Output the [x, y] coordinate of the center of the cell containing the given text.  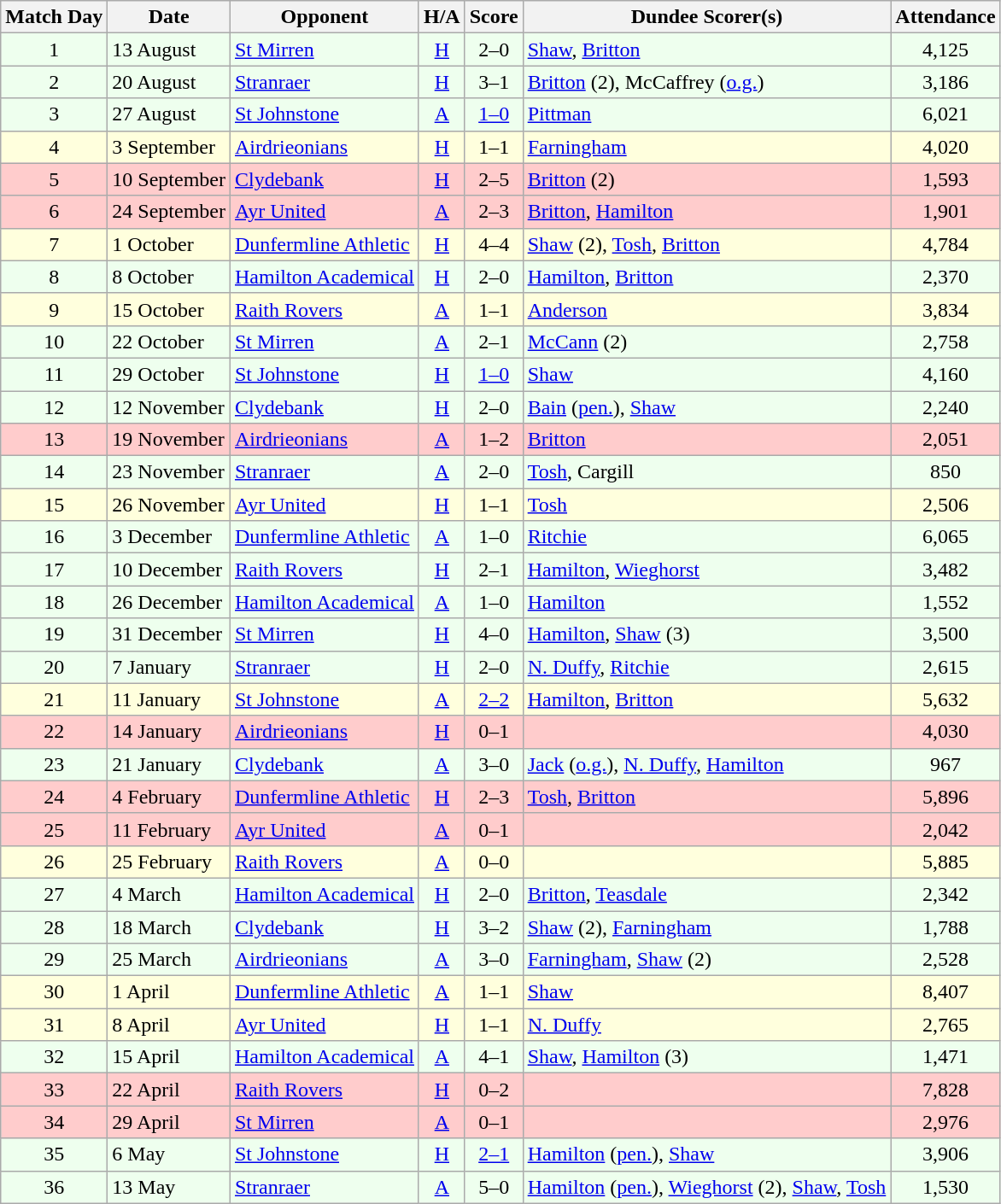
Tosh [707, 505]
2,051 [945, 440]
10 September [169, 179]
1,593 [945, 179]
5,885 [945, 862]
11 February [169, 829]
H/A [442, 17]
3,186 [945, 82]
Britton, Teasdale [707, 894]
Britton, Hamilton [707, 212]
15 April [169, 1057]
1,471 [945, 1057]
4–1 [494, 1057]
27 [55, 894]
7 January [169, 667]
2,976 [945, 1122]
4,030 [945, 732]
1–2 [494, 440]
3–2 [494, 926]
Hamilton [707, 602]
16 [55, 537]
4–0 [494, 634]
2,240 [945, 407]
9 [55, 309]
18 [55, 602]
28 [55, 926]
1 [55, 50]
Hamilton (pen.), Wieghorst (2), Shaw, Tosh [707, 1187]
8,407 [945, 992]
10 December [169, 570]
20 [55, 667]
6,021 [945, 114]
1 October [169, 244]
36 [55, 1187]
2 [55, 82]
McCann (2) [707, 342]
32 [55, 1057]
3 September [169, 147]
3,482 [945, 570]
Britton (2), McCaffrey (o.g.) [707, 82]
Tosh, Cargill [707, 472]
4,125 [945, 50]
19 November [169, 440]
22 April [169, 1090]
Opponent [325, 17]
15 October [169, 309]
Britton (2) [707, 179]
24 [55, 797]
13 [55, 440]
2,370 [945, 277]
Match Day [55, 17]
24 September [169, 212]
3,500 [945, 634]
26 November [169, 505]
2–2 [494, 699]
Attendance [945, 17]
Bain (pen.), Shaw [707, 407]
3,834 [945, 309]
23 [55, 764]
Pittman [707, 114]
18 March [169, 926]
Hamilton (pen.), Shaw [707, 1154]
25 February [169, 862]
35 [55, 1154]
4 [55, 147]
3 December [169, 537]
Farningham, Shaw (2) [707, 960]
2,528 [945, 960]
29 [55, 960]
2–5 [494, 179]
N. Duffy [707, 1025]
1 April [169, 992]
34 [55, 1122]
2,615 [945, 667]
3–1 [494, 82]
14 January [169, 732]
7,828 [945, 1090]
4,784 [945, 244]
13 August [169, 50]
Shaw, Hamilton (3) [707, 1057]
Shaw (2), Farningham [707, 926]
1,788 [945, 926]
Shaw (2), Tosh, Britton [707, 244]
4–4 [494, 244]
26 December [169, 602]
N. Duffy, Ritchie [707, 667]
5–0 [494, 1187]
12 November [169, 407]
3 [55, 114]
1,901 [945, 212]
Date [169, 17]
14 [55, 472]
21 January [169, 764]
Farningham [707, 147]
2,042 [945, 829]
22 [55, 732]
33 [55, 1090]
967 [945, 764]
25 [55, 829]
0–0 [494, 862]
8 October [169, 277]
17 [55, 570]
27 August [169, 114]
4,020 [945, 147]
Jack (o.g.), N. Duffy, Hamilton [707, 764]
20 August [169, 82]
25 March [169, 960]
0–2 [494, 1090]
10 [55, 342]
26 [55, 862]
Ritchie [707, 537]
8 [55, 277]
2,342 [945, 894]
2,506 [945, 505]
4 March [169, 894]
11 January [169, 699]
850 [945, 472]
23 November [169, 472]
2,765 [945, 1025]
29 October [169, 374]
4 February [169, 797]
4,160 [945, 374]
19 [55, 634]
21 [55, 699]
31 December [169, 634]
6,065 [945, 537]
31 [55, 1025]
Dundee Scorer(s) [707, 17]
8 April [169, 1025]
12 [55, 407]
7 [55, 244]
6 [55, 212]
Britton [707, 440]
22 October [169, 342]
3,906 [945, 1154]
5 [55, 179]
11 [55, 374]
29 April [169, 1122]
5,896 [945, 797]
Tosh, Britton [707, 797]
Hamilton, Shaw (3) [707, 634]
15 [55, 505]
1,552 [945, 602]
Shaw, Britton [707, 50]
13 May [169, 1187]
Anderson [707, 309]
6 May [169, 1154]
30 [55, 992]
2,758 [945, 342]
Hamilton, Wieghorst [707, 570]
5,632 [945, 699]
1,530 [945, 1187]
Score [494, 17]
